For the text-containing cell, return its midpoint in [x, y] coordinate format. 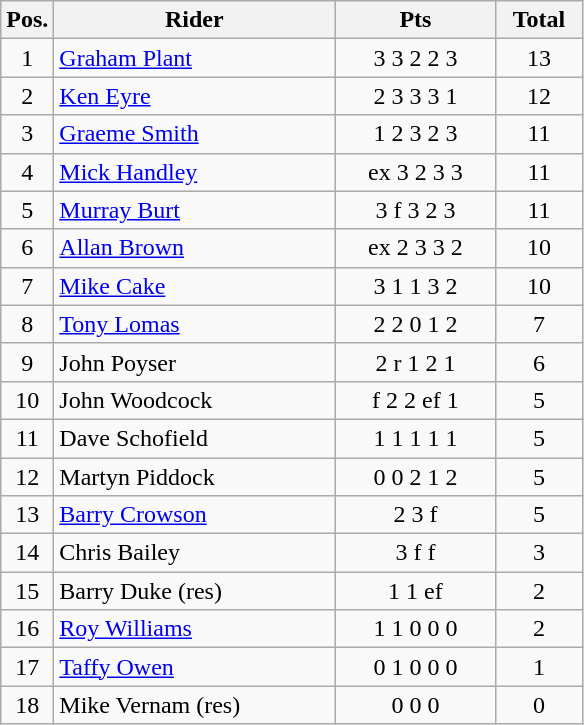
1 1 ef [416, 591]
Barry Crowson [194, 515]
0 1 0 0 0 [416, 667]
17 [28, 667]
Roy Williams [194, 629]
Pts [416, 20]
16 [28, 629]
0 0 0 [416, 705]
Tony Lomas [194, 324]
0 0 2 1 2 [416, 477]
Martyn Piddock [194, 477]
3 3 2 2 3 [416, 58]
Ken Eyre [194, 96]
3 f f [416, 553]
John Poyser [194, 362]
8 [28, 324]
1 2 3 2 3 [416, 134]
Murray Burt [194, 210]
Taffy Owen [194, 667]
2 2 0 1 2 [416, 324]
ex 3 2 3 3 [416, 172]
3 1 1 3 2 [416, 286]
Chris Bailey [194, 553]
John Woodcock [194, 400]
Mick Handley [194, 172]
1 1 1 1 1 [416, 438]
15 [28, 591]
f 2 2 ef 1 [416, 400]
2 3 f [416, 515]
Mike Cake [194, 286]
Total [539, 20]
ex 2 3 3 2 [416, 248]
Pos. [28, 20]
Mike Vernam (res) [194, 705]
2 3 3 3 1 [416, 96]
9 [28, 362]
Allan Brown [194, 248]
2 r 1 2 1 [416, 362]
Graham Plant [194, 58]
14 [28, 553]
Dave Schofield [194, 438]
4 [28, 172]
Rider [194, 20]
18 [28, 705]
Barry Duke (res) [194, 591]
1 1 0 0 0 [416, 629]
3 f 3 2 3 [416, 210]
Graeme Smith [194, 134]
0 [539, 705]
